From the cell containing the given text, extract its center point as (X, Y) coordinate. 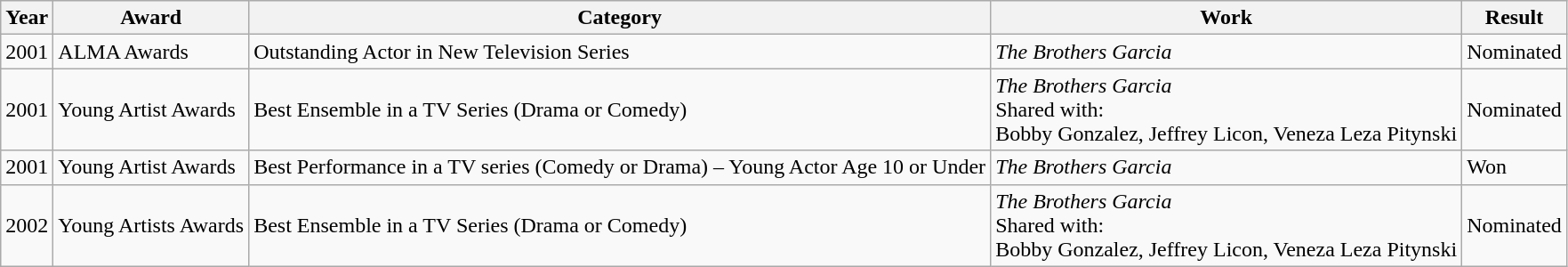
Award (151, 18)
Result (1515, 18)
Won (1515, 167)
Year (27, 18)
Outstanding Actor in New Television Series (620, 52)
2002 (27, 225)
Work (1226, 18)
Best Performance in a TV series (Comedy or Drama) – Young Actor Age 10 or Under (620, 167)
ALMA Awards (151, 52)
Young Artists Awards (151, 225)
Category (620, 18)
